Scan for the cell matching the given text and deliver its [X, Y] coordinate at center. 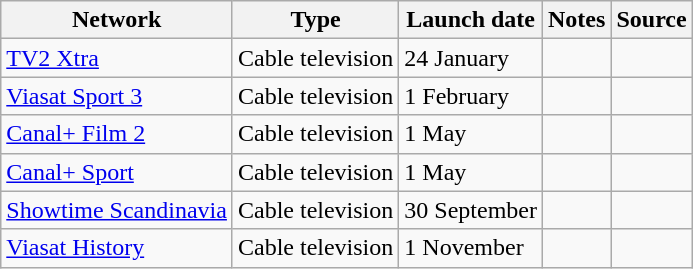
1 November [471, 248]
Canal+ Film 2 [117, 134]
24 January [471, 58]
TV2 Xtra [117, 58]
Network [117, 20]
Launch date [471, 20]
Viasat History [117, 248]
Canal+ Sport [117, 172]
Viasat Sport 3 [117, 96]
Notes [577, 20]
30 September [471, 210]
Type [315, 20]
Source [652, 20]
1 February [471, 96]
Showtime Scandinavia [117, 210]
